Provide the [X, Y] coordinate of the cell's center where the given text is located.  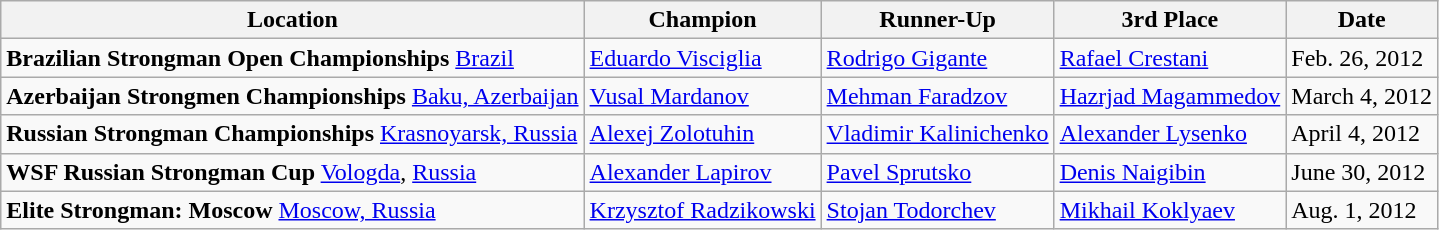
Eduardo Visciglia [702, 58]
April 4, 2012 [1362, 134]
Alexander Lapirov [702, 172]
Mehman Faradzov [938, 96]
Rodrigo Gigante [938, 58]
Aug. 1, 2012 [1362, 210]
Vusal Mardanov [702, 96]
March 4, 2012 [1362, 96]
Mikhail Koklyaev [1170, 210]
Hazrjad Magammedov [1170, 96]
Location [292, 20]
Brazilian Strongman Open Championships Brazil [292, 58]
Elite Strongman: Moscow Moscow, Russia [292, 210]
Alexander Lysenko [1170, 134]
Pavel Sprutsko [938, 172]
Champion [702, 20]
Russian Strongman Championships Krasnoyarsk, Russia [292, 134]
Alexej Zolotuhin [702, 134]
Runner-Up [938, 20]
Vladimir Kalinichenko [938, 134]
Date [1362, 20]
Stojan Todorchev [938, 210]
WSF Russian Strongman Cup Vologda, Russia [292, 172]
Rafael Crestani [1170, 58]
June 30, 2012 [1362, 172]
Azerbaijan Strongmen Championships Baku, Azerbaijan [292, 96]
3rd Place [1170, 20]
Denis Naigibin [1170, 172]
Krzysztof Radzikowski [702, 210]
Feb. 26, 2012 [1362, 58]
